Capture the cell that displays the provided text and extract its [X, Y] central coordinate. 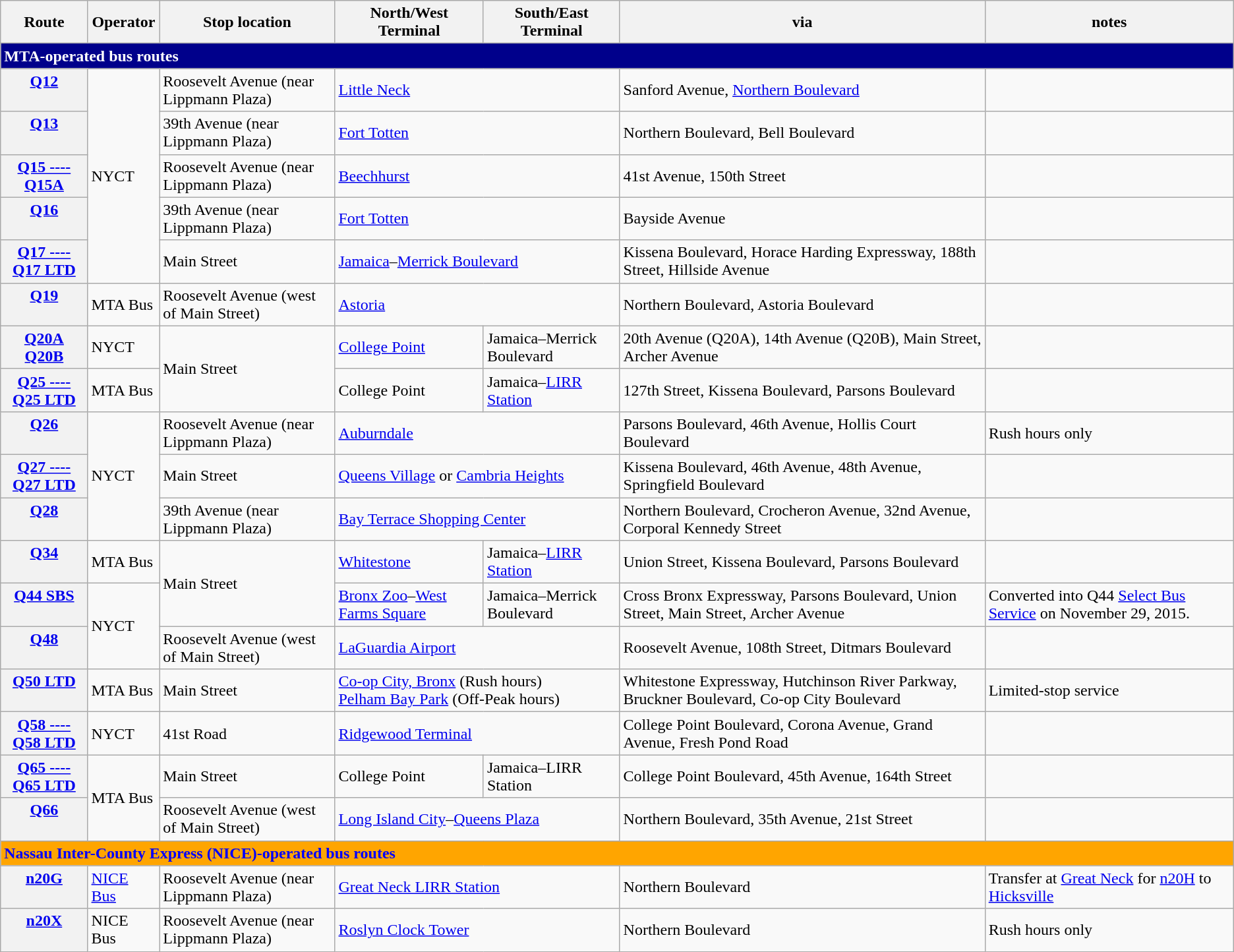
Transfer at Great Neck for n20H to Hicksville [1109, 887]
Kissena Boulevard, Horace Harding Expressway, 188th Street, Hillside Avenue [802, 261]
notes [1109, 22]
Auburndale [477, 432]
Q48 [44, 647]
Route [44, 22]
Little Neck [477, 90]
Q28 [44, 518]
Q66 [44, 819]
Nassau Inter-County Express (NICE)-operated bus routes [617, 853]
College Point Boulevard, 45th Avenue, 164th Street [802, 777]
41st Avenue, 150th Street [802, 175]
Q15 ----Q15A [44, 175]
Stop location [247, 22]
20th Avenue (Q20A), 14th Avenue (Q20B), Main Street, Archer Avenue [802, 347]
Q58 ----Q58 LTD [44, 733]
Q12 [44, 90]
Q50 LTD [44, 691]
College Point Boulevard, Corona Avenue, Grand Avenue, Fresh Pond Road [802, 733]
Union Street, Kissena Boulevard, Parsons Boulevard [802, 562]
MTA-operated bus routes [617, 56]
Cross Bronx Expressway, Parsons Boulevard, Union Street, Main Street, Archer Avenue [802, 605]
Q19 [44, 305]
Q13 [44, 133]
Roosevelt Avenue, 108th Street, Ditmars Boulevard [802, 647]
Limited-stop service [1109, 691]
127th Street, Kissena Boulevard, Parsons Boulevard [802, 390]
Astoria [477, 305]
Operator [124, 22]
via [802, 22]
Q17 ----Q17 LTD [44, 261]
South/East Terminal [551, 22]
LaGuardia Airport [477, 647]
Q27 ----Q27 LTD [44, 476]
Parsons Boulevard, 46th Avenue, Hollis Court Boulevard [802, 432]
Whitestone Expressway, Hutchinson River Parkway, Bruckner Boulevard, Co-op City Boulevard [802, 691]
n20X [44, 930]
Sanford Avenue, Northern Boulevard [802, 90]
Q26 [44, 432]
Northern Boulevard, 35th Avenue, 21st Street [802, 819]
Great Neck LIRR Station [477, 887]
North/West Terminal [409, 22]
41st Road [247, 733]
Q65 ----Q65 LTD [44, 777]
Long Island City–Queens Plaza [477, 819]
Q25 ----Q25 LTD [44, 390]
Northern Boulevard, Astoria Boulevard [802, 305]
Q34 [44, 562]
Northern Boulevard, Crocheron Avenue, 32nd Avenue, Corporal Kennedy Street [802, 518]
Bronx Zoo–West Farms Square [409, 605]
Whitestone [409, 562]
Queens Village or Cambria Heights [477, 476]
Kissena Boulevard, 46th Avenue, 48th Avenue, Springfield Boulevard [802, 476]
Converted into Q44 Select Bus Service on November 29, 2015. [1109, 605]
Roslyn Clock Tower [477, 930]
Beechhurst [477, 175]
Q16 [44, 219]
Ridgewood Terminal [477, 733]
Bayside Avenue [802, 219]
n20G [44, 887]
Co-op City, Bronx (Rush hours)Pelham Bay Park (Off-Peak hours) [477, 691]
Q20AQ20B [44, 347]
Bay Terrace Shopping Center [477, 518]
Q44 SBS [44, 605]
Northern Boulevard, Bell Boulevard [802, 133]
